Locate the cell with the specified text and output its [X, Y] center coordinate. 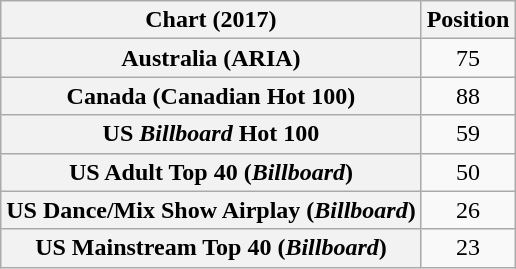
US Billboard Hot 100 [211, 134]
Position [468, 20]
US Adult Top 40 (Billboard) [211, 172]
88 [468, 96]
59 [468, 134]
Canada (Canadian Hot 100) [211, 96]
US Mainstream Top 40 (Billboard) [211, 248]
75 [468, 58]
26 [468, 210]
50 [468, 172]
Chart (2017) [211, 20]
US Dance/Mix Show Airplay (Billboard) [211, 210]
23 [468, 248]
Australia (ARIA) [211, 58]
